Extract the (x, y) coordinate from the center of the cell holding the provided text.  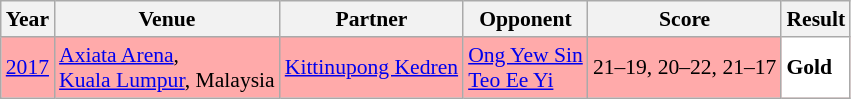
Score (685, 19)
Ong Yew Sin Teo Ee Yi (526, 68)
21–19, 20–22, 21–17 (685, 68)
Result (816, 19)
2017 (28, 68)
Opponent (526, 19)
Venue (167, 19)
Gold (816, 68)
Year (28, 19)
Partner (372, 19)
Kittinupong Kedren (372, 68)
Axiata Arena,Kuala Lumpur, Malaysia (167, 68)
